Identify which cell holds the provided text, then report its [X, Y] central coordinate. 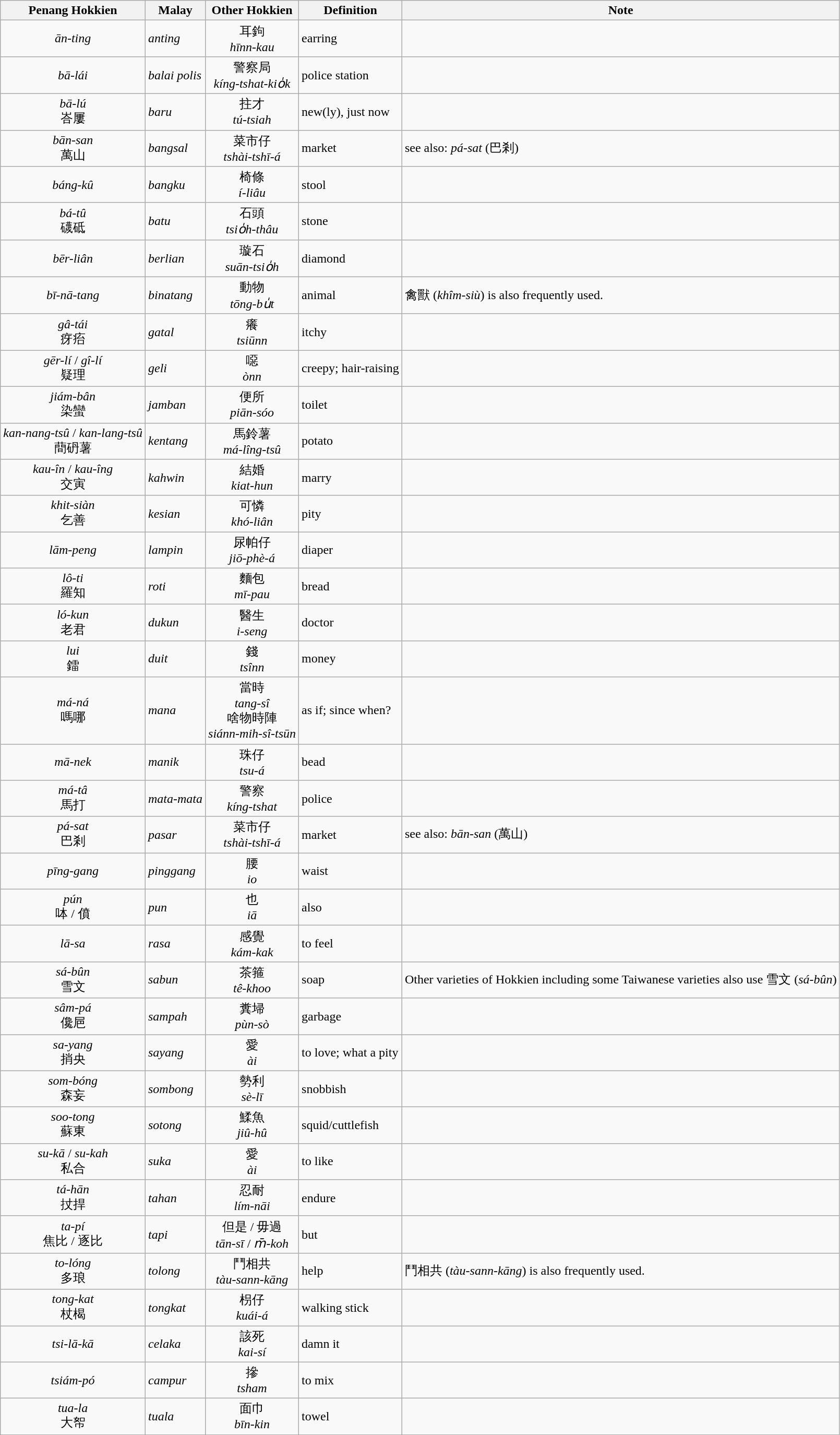
tuala [175, 1417]
勢利sè-lī [253, 1089]
waist [351, 871]
kan-nang-tsû / kan-lang-tsû蕳砃薯 [73, 441]
lui鐳 [73, 659]
禽獸 (khîm-siù) is also frequently used. [621, 295]
噁ònn [253, 369]
duit [175, 659]
鬥相共 (tàu-sann-kāng) is also frequently used. [621, 1271]
soo-tong蘇東 [73, 1125]
báng-kû [73, 185]
該死kai-sí [253, 1344]
toilet [351, 405]
馬鈴薯má-lîng-tsû [253, 441]
squid/cuttlefish [351, 1125]
rasa [175, 944]
anting [175, 39]
bead [351, 762]
damn it [351, 1344]
kesian [175, 514]
to feel [351, 944]
tapi [175, 1234]
to mix [351, 1380]
lām-peng [73, 550]
Other varieties of Hokkien including some Taiwanese varieties also use 雪文 (sá-bûn) [621, 980]
to-lóng多琅 [73, 1271]
itchy [351, 332]
當時tang-sî啥物時陣siánn-mih-sî-tsūn [253, 710]
bī-nā-tang [73, 295]
tahan [175, 1198]
má-tâ馬打 [73, 799]
錢tsînn [253, 659]
Definition [351, 10]
sa-yang捎央 [73, 1053]
batu [175, 221]
suka [175, 1161]
endure [351, 1198]
to like [351, 1161]
鬥相共tàu-sann-kāng [253, 1271]
campur [175, 1380]
to love; what a pity [351, 1053]
creepy; hair-raising [351, 369]
su-kā / su-kah私合 [73, 1161]
摻tsham [253, 1380]
gēr-lí / gî-lí疑理 [73, 369]
geli [175, 369]
Malay [175, 10]
便所piān-sóo [253, 405]
binatang [175, 295]
麵包mī-pau [253, 586]
walking stick [351, 1308]
tolong [175, 1271]
mā-nek [73, 762]
marry [351, 478]
sombong [175, 1089]
可憐khó-liân [253, 514]
see also: bān-san (萬山) [621, 835]
糞埽pùn-sò [253, 1016]
roti [175, 586]
pún呠 / 僨 [73, 907]
sotong [175, 1125]
but [351, 1234]
sá-bûn雪文 [73, 980]
potato [351, 441]
gatal [175, 332]
癢tsiūnn [253, 332]
stool [351, 185]
腰io [253, 871]
see also: pá-sat (巴剎) [621, 148]
tsiám-pó [73, 1380]
璇石suān-tsio̍h [253, 258]
animal [351, 295]
dukun [175, 623]
警察kíng-tshat [253, 799]
lā-sa [73, 944]
結婚kiat-hun [253, 478]
jiám-bân染蠻 [73, 405]
snobbish [351, 1089]
baru [175, 112]
gâ-tái疨㾂 [73, 332]
celaka [175, 1344]
garbage [351, 1016]
bangsal [175, 148]
towel [351, 1417]
jamban [175, 405]
money [351, 659]
khit-siàn乞善 [73, 514]
pasar [175, 835]
diaper [351, 550]
面巾bīn-kin [253, 1417]
manik [175, 762]
bā-lái [73, 75]
new(ly), just now [351, 112]
尿帕仔jiō-phè-á [253, 550]
má-ná嗎哪 [73, 710]
tongkat [175, 1308]
sampah [175, 1016]
椅條í-liâu [253, 185]
soap [351, 980]
tá-hān扙捍 [73, 1198]
bān-san萬山 [73, 148]
sabun [175, 980]
bangku [175, 185]
鰇魚jiû-hû [253, 1125]
ān-ting [73, 39]
ló-kun老君 [73, 623]
som-bóng森妄 [73, 1089]
stone [351, 221]
感覺kám-kak [253, 944]
balai polis [175, 75]
拄才tú-tsiah [253, 112]
ta-pí焦比 / 逐比 [73, 1234]
lô-ti羅知 [73, 586]
as if; since when? [351, 710]
石頭tsio̍h-thâu [253, 221]
動物tōng-bu̍t [253, 295]
also [351, 907]
tong-kat杖楬 [73, 1308]
kahwin [175, 478]
bread [351, 586]
mata-mata [175, 799]
但是 / 毋過tān-sī / m̄-koh [253, 1234]
kentang [175, 441]
Penang Hokkien [73, 10]
也iā [253, 907]
Note [621, 10]
help [351, 1271]
earring [351, 39]
pun [175, 907]
醫生i-seng [253, 623]
berlian [175, 258]
枴仔kuái-á [253, 1308]
pinggang [175, 871]
警察局kíng-tshat-kio̍k [253, 75]
sayang [175, 1053]
pity [351, 514]
耳鉤hīnn-kau [253, 39]
mana [175, 710]
珠仔tsu-á [253, 762]
doctor [351, 623]
bā-lú峇屢 [73, 112]
tua-la大帤 [73, 1417]
bēr-liân [73, 258]
tsi-lā-kā [73, 1344]
kau-în / kau-îng交寅 [73, 478]
bá-tû礣砥 [73, 221]
忍耐lím-nāi [253, 1198]
lampin [175, 550]
police [351, 799]
pīng-gang [73, 871]
Other Hokkien [253, 10]
茶箍tê-khoo [253, 980]
police station [351, 75]
sâm-pá儳㞎 [73, 1016]
pá-sat巴剎 [73, 835]
diamond [351, 258]
